Return (x, y) of the center of cell containing provided text 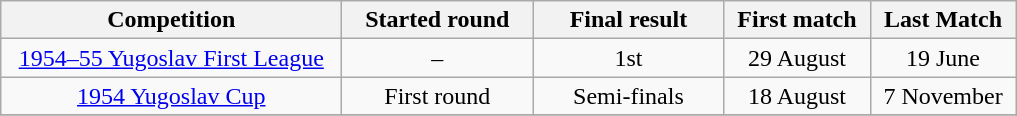
1954 Yugoslav Cup (172, 96)
Last Match (943, 20)
Final result (628, 20)
7 November (943, 96)
Started round (438, 20)
19 June (943, 58)
Competition (172, 20)
– (438, 58)
Semi-finals (628, 96)
18 August (797, 96)
1st (628, 58)
First match (797, 20)
29 August (797, 58)
1954–55 Yugoslav First League (172, 58)
First round (438, 96)
